Identify which cell holds the provided text, then report its [x, y] central coordinate. 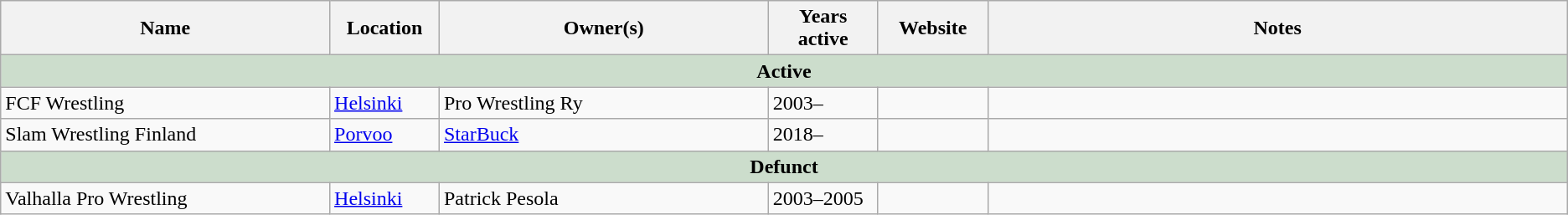
Porvoo [385, 135]
Location [385, 28]
Slam Wrestling Finland [166, 135]
Valhalla Pro Wrestling [166, 198]
Notes [1277, 28]
FCF Wrestling [166, 103]
Owner(s) [603, 28]
Active [784, 71]
Years active [823, 28]
2003– [823, 103]
Patrick Pesola [603, 198]
StarBuck [603, 135]
Defunct [784, 166]
Website [933, 28]
2003–2005 [823, 198]
Pro Wrestling Ry [603, 103]
2018– [823, 135]
Name [166, 28]
